Return the (X, Y) coordinate for the center point of the cell that contains the specified text.  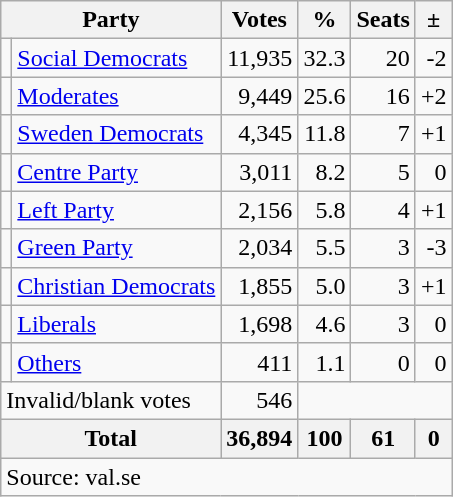
20 (383, 58)
2,034 (260, 248)
Centre Party (116, 172)
Total (111, 438)
16 (383, 96)
1,698 (260, 324)
Votes (260, 20)
% (324, 20)
25.6 (324, 96)
Others (116, 362)
-3 (434, 248)
11,935 (260, 58)
Social Democrats (116, 58)
1,855 (260, 286)
9,449 (260, 96)
5 (383, 172)
8.2 (324, 172)
411 (260, 362)
546 (260, 400)
Sweden Democrats (116, 134)
Green Party (116, 248)
4 (383, 210)
Left Party (116, 210)
11.8 (324, 134)
Invalid/blank votes (111, 400)
-2 (434, 58)
2,156 (260, 210)
Moderates (116, 96)
5.5 (324, 248)
+2 (434, 96)
± (434, 20)
32.3 (324, 58)
Liberals (116, 324)
Christian Democrats (116, 286)
Seats (383, 20)
5.0 (324, 286)
4.6 (324, 324)
61 (383, 438)
3,011 (260, 172)
4,345 (260, 134)
100 (324, 438)
1.1 (324, 362)
36,894 (260, 438)
Source: val.se (226, 477)
7 (383, 134)
Party (111, 20)
5.8 (324, 210)
